Return [X, Y] of the center of cell containing provided text 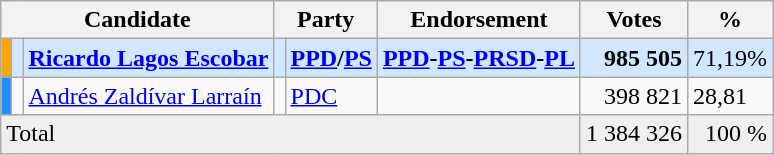
PPD-PS-PRSD-PL [478, 58]
985 505 [634, 58]
Votes [634, 20]
Party [326, 20]
398 821 [634, 96]
Total [291, 134]
PDC [331, 96]
Ricardo Lagos Escobar [148, 58]
100 % [730, 134]
71,19% [730, 58]
1 384 326 [634, 134]
% [730, 20]
Andrés Zaldívar Larraín [148, 96]
Endorsement [478, 20]
PPD/PS [331, 58]
28,81 [730, 96]
Candidate [138, 20]
